Find where the given text appears and provide that cell's center as (X, Y) coordinate. 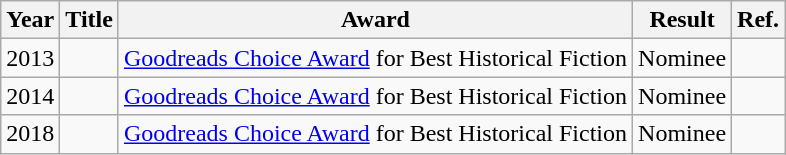
2018 (30, 134)
2014 (30, 96)
Title (90, 20)
Year (30, 20)
2013 (30, 58)
Result (682, 20)
Award (375, 20)
Ref. (758, 20)
